Output the (x, y) coordinate of the center of the cell containing the given text.  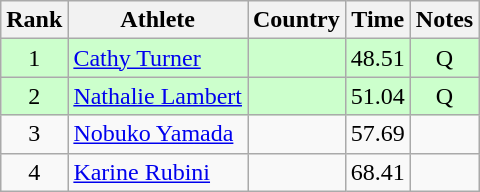
2 (34, 96)
Notes (444, 20)
3 (34, 134)
48.51 (378, 58)
Cathy Turner (158, 58)
68.41 (378, 172)
4 (34, 172)
Time (378, 20)
Karine Rubini (158, 172)
1 (34, 58)
57.69 (378, 134)
Country (297, 20)
Athlete (158, 20)
Rank (34, 20)
51.04 (378, 96)
Nobuko Yamada (158, 134)
Nathalie Lambert (158, 96)
